Search for the cell housing the specified text and yield its [x, y] center coordinate. 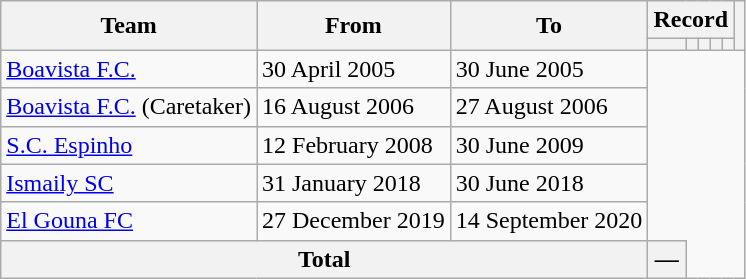
14 September 2020 [549, 221]
27 December 2019 [353, 221]
To [549, 26]
30 June 2009 [549, 145]
Boavista F.C. (Caretaker) [129, 107]
Record [691, 20]
— [667, 259]
Total [324, 259]
30 April 2005 [353, 69]
27 August 2006 [549, 107]
Team [129, 26]
16 August 2006 [353, 107]
Ismaily SC [129, 183]
12 February 2008 [353, 145]
30 June 2005 [549, 69]
Boavista F.C. [129, 69]
30 June 2018 [549, 183]
S.C. Espinho [129, 145]
31 January 2018 [353, 183]
From [353, 26]
El Gouna FC [129, 221]
